Capture the cell that displays the provided text and extract its [X, Y] central coordinate. 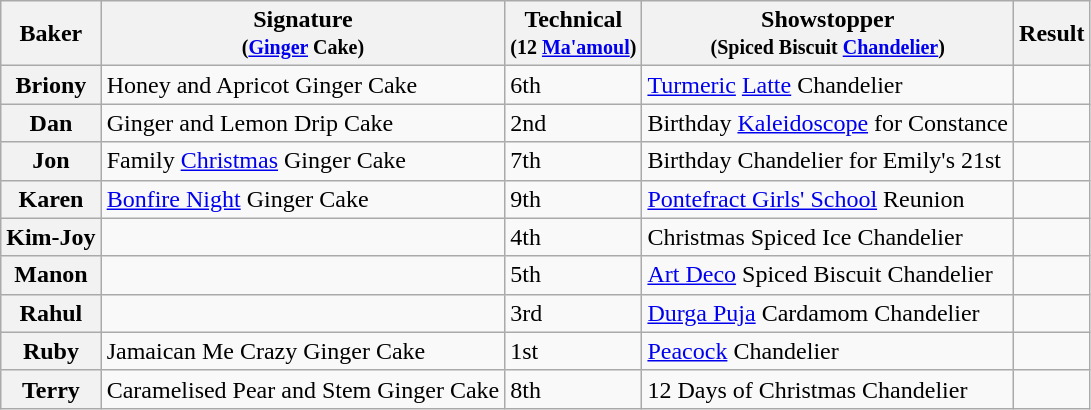
Turmeric Latte Chandelier [828, 85]
Family Christmas Ginger Cake [303, 161]
1st [574, 351]
4th [574, 237]
Dan [51, 123]
Ginger and Lemon Drip Cake [303, 123]
Manon [51, 275]
Jon [51, 161]
2nd [574, 123]
Peacock Chandelier [828, 351]
Baker [51, 34]
Art Deco Spiced Biscuit Chandelier [828, 275]
Technical(12 Ma'amoul) [574, 34]
9th [574, 199]
3rd [574, 313]
8th [574, 389]
Result [1052, 34]
Rahul [51, 313]
Honey and Apricot Ginger Cake [303, 85]
12 Days of Christmas Chandelier [828, 389]
5th [574, 275]
7th [574, 161]
Christmas Spiced Ice Chandelier [828, 237]
Kim-Joy [51, 237]
Birthday Chandelier for Emily's 21st [828, 161]
Karen [51, 199]
Briony [51, 85]
Birthday Kaleidoscope for Constance [828, 123]
Caramelised Pear and Stem Ginger Cake [303, 389]
Ruby [51, 351]
Terry [51, 389]
Pontefract Girls' School Reunion [828, 199]
Durga Puja Cardamom Chandelier [828, 313]
Jamaican Me Crazy Ginger Cake [303, 351]
Bonfire Night Ginger Cake [303, 199]
6th [574, 85]
Signature(Ginger Cake) [303, 34]
Showstopper(Spiced Biscuit Chandelier) [828, 34]
